Return [x, y] of the center of cell containing provided text 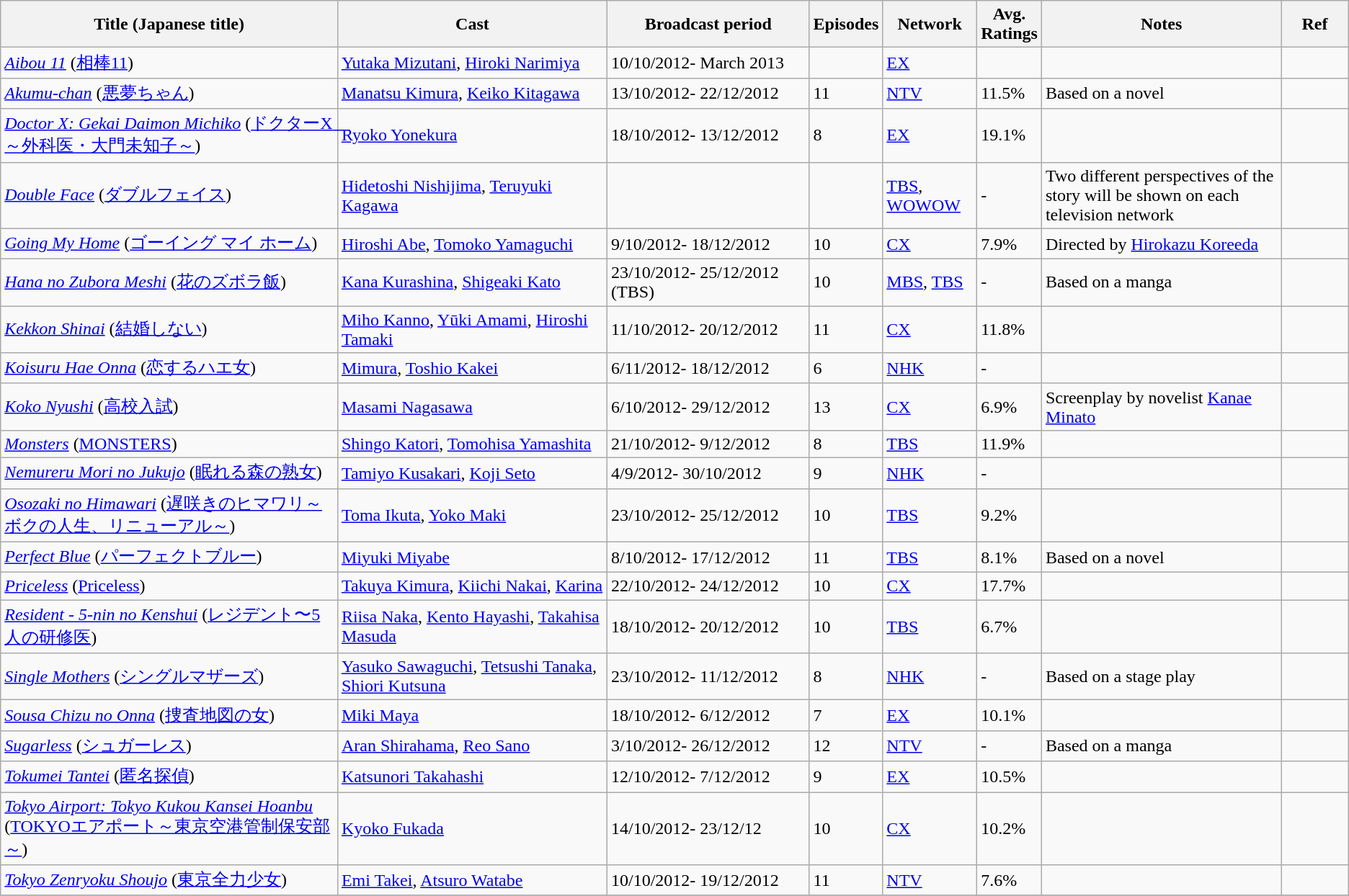
Monsters (MONSTERS) [169, 444]
Priceless (Priceless) [169, 586]
6 [846, 369]
Single Mothers (シングルマザーズ) [169, 677]
10.2% [1010, 828]
Screenplay by novelist Kanae Minato [1161, 406]
Episodes [846, 24]
Notes [1161, 24]
10/10/2012- March 2013 [708, 63]
3/10/2012- 26/12/2012 [708, 746]
10.5% [1010, 776]
Hidetoshi Nishijima, Teruyuki Kagawa [472, 195]
12 [846, 746]
Sousa Chizu no Onna (捜査地図の女) [169, 716]
Aran Shirahama, Reo Sano [472, 746]
18/10/2012- 6/12/2012 [708, 716]
8/10/2012- 17/12/2012 [708, 557]
6/11/2012- 18/12/2012 [708, 369]
Ryoko Yonekura [472, 135]
Takuya Kimura, Kiichi Nakai, Karina [472, 586]
Double Face (ダブルフェイス) [169, 195]
7.6% [1010, 880]
Hana no Zubora Meshi (花のズボラ飯) [169, 282]
Emi Takei, Atsuro Watabe [472, 880]
19.1% [1010, 135]
Tokumei Tantei (匿名探偵) [169, 776]
12/10/2012- 7/12/2012 [708, 776]
Katsunori Takahashi [472, 776]
Toma Ikuta, Yoko Maki [472, 515]
Miyuki Miyabe [472, 557]
Two different perspectives of the story will be shown on each television network [1161, 195]
23/10/2012- 25/12/2012 (TBS) [708, 282]
10/10/2012- 19/12/2012 [708, 880]
Avg. Ratings [1010, 24]
14/10/2012- 23/12/12 [708, 828]
Koko Nyushi (高校入試) [169, 406]
10.1% [1010, 716]
Resident - 5-nin no Kenshui (レジデント〜5人の研修医) [169, 627]
Kana Kurashina, Shigeaki Kato [472, 282]
TBS, WOWOW [930, 195]
Tamiyo Kusakari, Koji Seto [472, 472]
7.9% [1010, 243]
Kyoko Fukada [472, 828]
11.5% [1010, 94]
Tokyo Airport: Tokyo Kukou Kansei Hoanbu (TOKYOエアポート～東京空港管制保安部～) [169, 828]
Mimura, Toshio Kakei [472, 369]
Network [930, 24]
Nemureru Mori no Jukujo (眠れる森の熟女) [169, 472]
Kekkon Shinai (結婚しない) [169, 330]
9/10/2012- 18/12/2012 [708, 243]
Masami Nagasawa [472, 406]
Shingo Katori, Tomohisa Yamashita [472, 444]
Directed by Hirokazu Koreeda [1161, 243]
Tokyo Zenryoku Shoujo (東京全力少女) [169, 880]
Akumu-chan (悪夢ちゃん) [169, 94]
22/10/2012- 24/12/2012 [708, 586]
Aibou 11 (相棒11) [169, 63]
18/10/2012- 20/12/2012 [708, 627]
7 [846, 716]
11.9% [1010, 444]
21/10/2012- 9/12/2012 [708, 444]
13/10/2012- 22/12/2012 [708, 94]
Yasuko Sawaguchi, Tetsushi Tanaka, Shiori Kutsuna [472, 677]
Osozaki no Himawari (遅咲きのヒマワリ～ボクの人生、リニューアル～) [169, 515]
Perfect Blue (パーフェクトブルー) [169, 557]
23/10/2012- 25/12/2012 [708, 515]
8.1% [1010, 557]
Miki Maya [472, 716]
18/10/2012- 13/12/2012 [708, 135]
Koisuru Hae Onna (恋するハエ女) [169, 369]
Riisa Naka, Kento Hayashi, Takahisa Masuda [472, 627]
Broadcast period [708, 24]
11/10/2012- 20/12/2012 [708, 330]
Sugarless (シュガーレス) [169, 746]
Based on a stage play [1161, 677]
4/9/2012- 30/10/2012 [708, 472]
6.9% [1010, 406]
6.7% [1010, 627]
17.7% [1010, 586]
Title (Japanese title) [169, 24]
6/10/2012- 29/12/2012 [708, 406]
Cast [472, 24]
11.8% [1010, 330]
Miho Kanno, Yūki Amami, Hiroshi Tamaki [472, 330]
Manatsu Kimura, Keiko Kitagawa [472, 94]
23/10/2012- 11/12/2012 [708, 677]
Hiroshi Abe, Tomoko Yamaguchi [472, 243]
13 [846, 406]
Doctor X: Gekai Daimon Michiko (ドクターX ～外科医・大門未知子～) [169, 135]
MBS, TBS [930, 282]
9.2% [1010, 515]
Going My Home (ゴーイング マイ ホーム) [169, 243]
Yutaka Mizutani, Hiroki Narimiya [472, 63]
Ref [1315, 24]
